Detect which cell encompasses the target text, then output its [x, y] center coordinate. 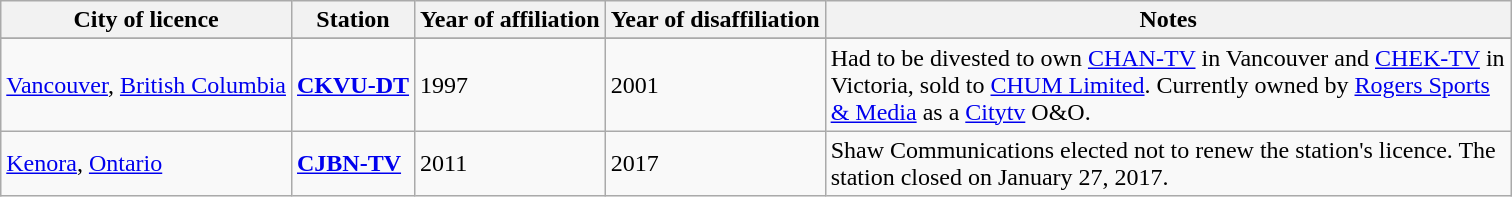
Vancouver, British Columbia [146, 85]
1997 [510, 85]
City of licence [146, 20]
CKVU-DT [352, 85]
Year of affiliation [510, 20]
Station [352, 20]
Notes [1168, 20]
CJBN-TV [352, 164]
2011 [510, 164]
2017 [715, 164]
Kenora, Ontario [146, 164]
2001 [715, 85]
Shaw Communications elected not to renew the station's licence. The station closed on January 27, 2017. [1168, 164]
Year of disaffiliation [715, 20]
